Search for the cell housing the specified text and yield its [X, Y] center coordinate. 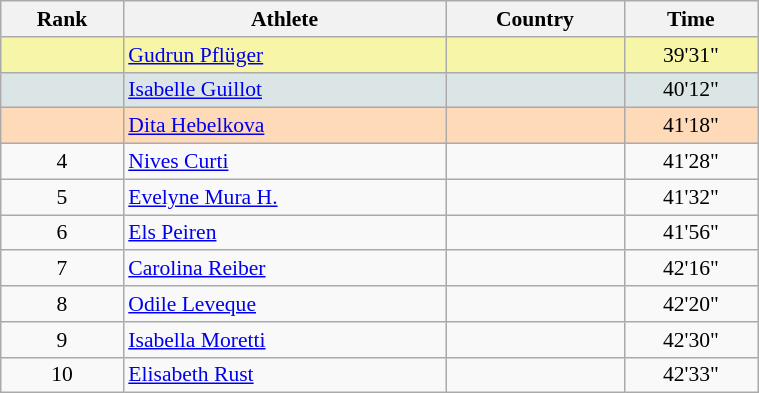
Country [535, 19]
Dita Hebelkova [284, 126]
8 [62, 304]
Carolina Reiber [284, 269]
42'16" [691, 269]
7 [62, 269]
42'33" [691, 375]
Els Peiren [284, 233]
39'31" [691, 55]
41'32" [691, 197]
Odile Leveque [284, 304]
41'56" [691, 233]
Time [691, 19]
10 [62, 375]
42'20" [691, 304]
Isabella Moretti [284, 340]
40'12" [691, 90]
6 [62, 233]
Evelyne Mura H. [284, 197]
5 [62, 197]
42'30" [691, 340]
Athlete [284, 19]
Elisabeth Rust [284, 375]
9 [62, 340]
41'18" [691, 126]
41'28" [691, 162]
4 [62, 162]
Isabelle Guillot [284, 90]
Rank [62, 19]
Nives Curti [284, 162]
Gudrun Pflüger [284, 55]
